Determine the [X, Y] coordinate at the center of the cell enclosing the given text.  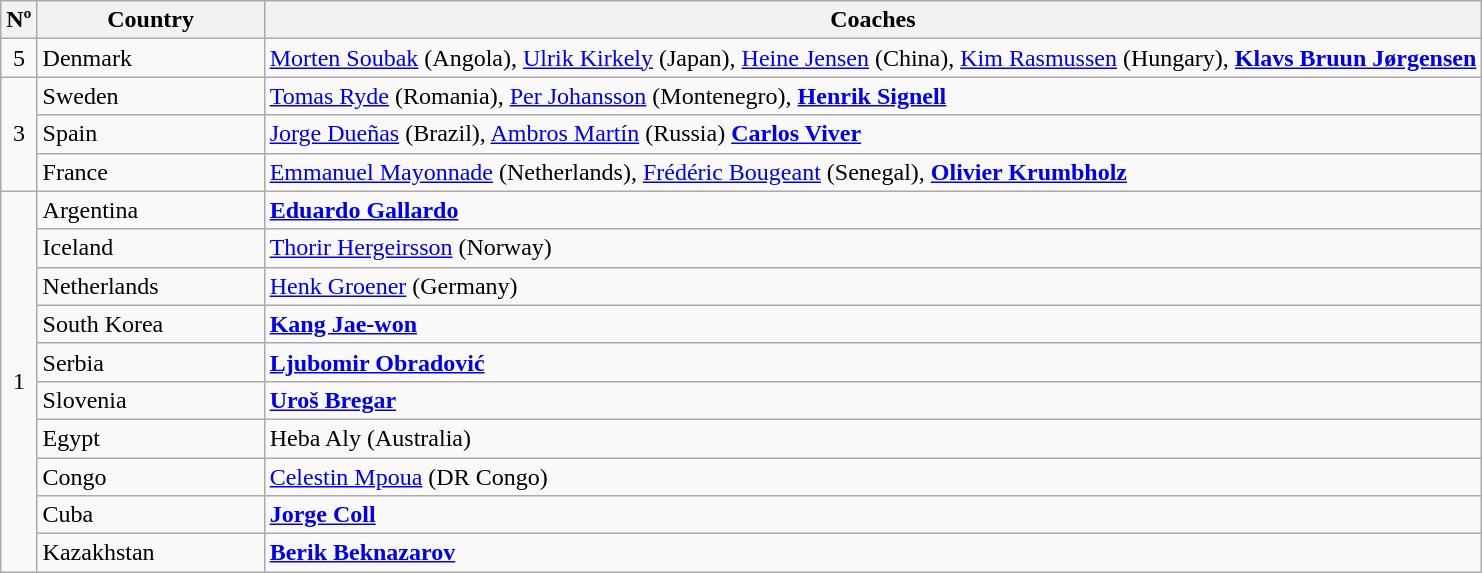
Cuba [150, 515]
1 [19, 382]
Heba Aly (Australia) [873, 438]
Serbia [150, 362]
Kang Jae-won [873, 324]
Argentina [150, 210]
Ljubomir Obradović [873, 362]
Denmark [150, 58]
Celestin Mpoua (DR Congo) [873, 477]
Kazakhstan [150, 553]
Uroš Bregar [873, 400]
South Korea [150, 324]
Eduardo Gallardo [873, 210]
Jorge Coll [873, 515]
Thorir Hergeirsson (Norway) [873, 248]
3 [19, 134]
Coaches [873, 20]
Morten Soubak (Angola), Ulrik Kirkely (Japan), Heine Jensen (China), Kim Rasmussen (Hungary), Klavs Bruun Jørgensen [873, 58]
5 [19, 58]
Henk Groener (Germany) [873, 286]
Congo [150, 477]
Berik Beknazarov [873, 553]
Spain [150, 134]
Egypt [150, 438]
Emmanuel Mayonnade (Netherlands), Frédéric Bougeant (Senegal), Olivier Krumbholz [873, 172]
Netherlands [150, 286]
Tomas Ryde (Romania), Per Johansson (Montenegro), Henrik Signell [873, 96]
France [150, 172]
Slovenia [150, 400]
Sweden [150, 96]
Nº [19, 20]
Jorge Dueñas (Brazil), Ambros Martín (Russia) Carlos Viver [873, 134]
Country [150, 20]
Iceland [150, 248]
